Locate the cell with the specified text and output its (x, y) center coordinate. 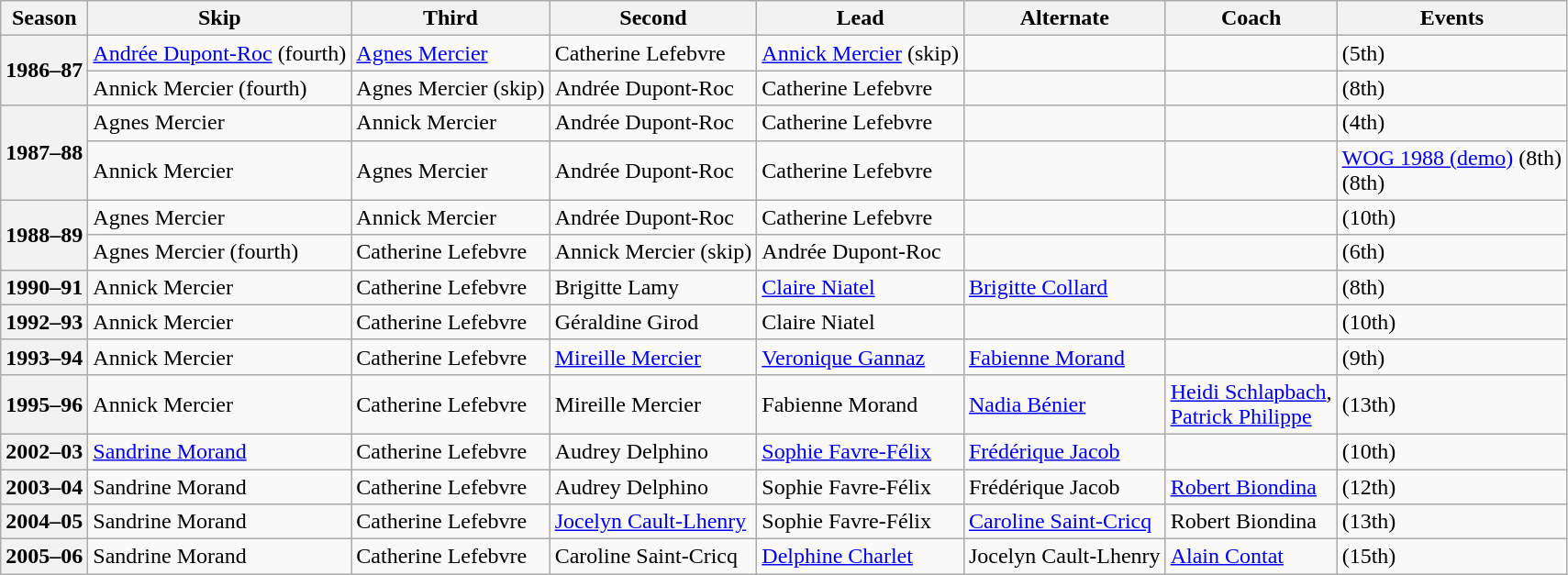
Géraldine Girod (653, 322)
Lead (861, 18)
Alain Contat (1251, 557)
(4th) (1451, 123)
Agnes Mercier (skip) (450, 88)
Events (1451, 18)
1993–94 (44, 357)
Skip (220, 18)
Brigitte Lamy (653, 287)
Second (653, 18)
(5th) (1451, 53)
1987–88 (44, 152)
WOG 1988 (demo) (8th) (8th) (1451, 171)
(6th) (1451, 252)
1992–93 (44, 322)
Delphine Charlet (861, 557)
Coach (1251, 18)
Brigitte Collard (1064, 287)
1990–91 (44, 287)
Annick Mercier (fourth) (220, 88)
2003–04 (44, 487)
Andrée Dupont-Roc (fourth) (220, 53)
2004–05 (44, 522)
1988–89 (44, 235)
Nadia Bénier (1064, 404)
(15th) (1451, 557)
Alternate (1064, 18)
Agnes Mercier (fourth) (220, 252)
Heidi Schlapbach,Patrick Philippe (1251, 404)
2002–03 (44, 451)
(12th) (1451, 487)
1986–87 (44, 71)
Third (450, 18)
(9th) (1451, 357)
1995–96 (44, 404)
Veronique Gannaz (861, 357)
Season (44, 18)
2005–06 (44, 557)
